Output the [x, y] coordinate of the center of the cell containing the given text.  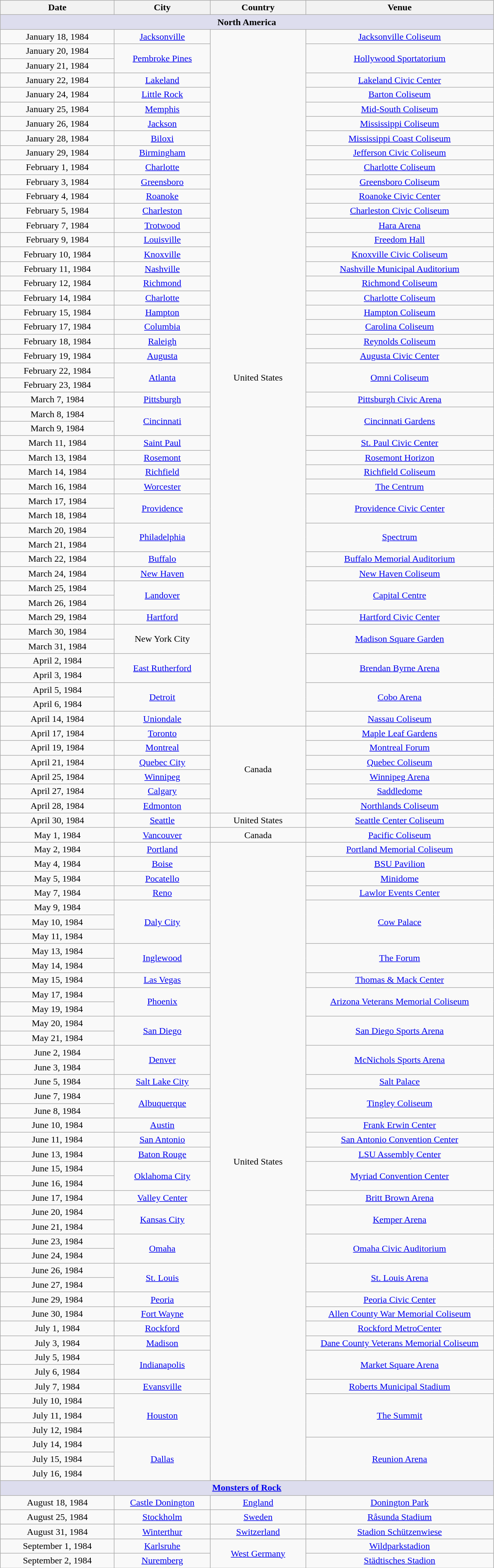
St. Paul Civic Center [400, 443]
April 2, 1984 [57, 661]
England [258, 1502]
July 1, 1984 [57, 1328]
January 26, 1984 [57, 124]
June 8, 1984 [57, 1111]
Pittsburgh Civic Arena [400, 399]
The Forum [400, 958]
Saddledome [400, 791]
January 18, 1984 [57, 37]
Date [57, 8]
Peoria [163, 1299]
Roberts Municipal Stadium [400, 1386]
Minidome [400, 878]
Frank Erwin Center [400, 1125]
Austin [163, 1125]
Buffalo [163, 559]
Jacksonville [163, 37]
Vancouver [163, 835]
March 13, 1984 [57, 458]
July 5, 1984 [57, 1358]
Mississippi Coast Coliseum [400, 138]
Jacksonville Coliseum [400, 37]
Edmonton [163, 806]
LSU Assembly Center [400, 1154]
February 7, 1984 [57, 225]
Rockford MetroCenter [400, 1328]
March 30, 1984 [57, 631]
September 1, 1984 [57, 1546]
Råsunda Stadium [400, 1517]
May 17, 1984 [57, 994]
Wildparkstadion [400, 1546]
Memphis [163, 109]
Omaha Civic Auditorium [400, 1248]
June 10, 1984 [57, 1125]
February 9, 1984 [57, 240]
Switzerland [258, 1531]
Reunion Arena [400, 1459]
New Haven [163, 574]
Cincinnati [163, 421]
Cow Palace [400, 922]
April 17, 1984 [57, 733]
Country [258, 8]
Augusta [163, 356]
Winterthur [163, 1531]
Baton Rouge [163, 1154]
May 2, 1984 [57, 849]
Detroit [163, 697]
St. Louis Arena [400, 1277]
Fort Wayne [163, 1314]
Portland Memorial Coliseum [400, 849]
Nashville Municipal Auditorium [400, 269]
San Diego [163, 1031]
Rockford [163, 1328]
Boise [163, 864]
June 16, 1984 [57, 1183]
February 18, 1984 [57, 341]
Kansas City [163, 1219]
McNichols Sports Arena [400, 1060]
Nuremberg [163, 1560]
Inglewood [163, 958]
Carolina Coliseum [400, 327]
Saint Paul [163, 443]
Winnipeg [163, 777]
March 31, 1984 [57, 646]
Omaha [163, 1248]
Pocatello [163, 878]
March 7, 1984 [57, 399]
Richmond Coliseum [400, 283]
February 1, 1984 [57, 167]
Portland [163, 849]
Hampton Coliseum [400, 312]
Richfield [163, 472]
July 15, 1984 [57, 1459]
January 21, 1984 [57, 66]
March 8, 1984 [57, 414]
July 10, 1984 [57, 1401]
July 3, 1984 [57, 1343]
March 9, 1984 [57, 429]
Birmingham [163, 153]
Barton Coliseum [400, 95]
Toronto [163, 733]
February 22, 1984 [57, 370]
Venue [400, 8]
Valley Center [163, 1198]
North America [247, 22]
June 27, 1984 [57, 1285]
January 25, 1984 [57, 109]
Las Vegas [163, 980]
July 7, 1984 [57, 1386]
Roanoke Civic Center [400, 196]
March 21, 1984 [57, 545]
August 18, 1984 [57, 1502]
Worcester [163, 487]
Allen County War Memorial Coliseum [400, 1314]
Biloxi [163, 138]
March 17, 1984 [57, 501]
May 15, 1984 [57, 980]
Hampton [163, 312]
July 12, 1984 [57, 1430]
May 7, 1984 [57, 893]
June 13, 1984 [57, 1154]
February 4, 1984 [57, 196]
Houston [163, 1415]
Oklahoma City [163, 1176]
Evansville [163, 1386]
East Rutherford [163, 668]
March 24, 1984 [57, 574]
March 14, 1984 [57, 472]
Salt Lake City [163, 1081]
Salt Palace [400, 1081]
Britt Brown Arena [400, 1198]
September 2, 1984 [57, 1560]
February 23, 1984 [57, 385]
Donington Park [400, 1502]
Sweden [258, 1517]
June 20, 1984 [57, 1212]
Spectrum [400, 537]
Omni Coliseum [400, 378]
January 22, 1984 [57, 80]
Quebec City [163, 762]
New Haven Coliseum [400, 574]
Lawlor Events Center [400, 893]
May 9, 1984 [57, 908]
Myriad Convention Center [400, 1176]
June 15, 1984 [57, 1169]
May 10, 1984 [57, 922]
Montreal [163, 748]
April 28, 1984 [57, 806]
May 5, 1984 [57, 878]
Dane County Veterans Memorial Coliseum [400, 1343]
May 4, 1984 [57, 864]
March 11, 1984 [57, 443]
February 15, 1984 [57, 312]
February 19, 1984 [57, 356]
Hollywood Sportatorium [400, 58]
Hara Arena [400, 225]
June 2, 1984 [57, 1052]
Augusta Civic Center [400, 356]
Charleston Civic Coliseum [400, 211]
Nashville [163, 269]
Buffalo Memorial Auditorium [400, 559]
Northlands Coliseum [400, 806]
June 24, 1984 [57, 1256]
Little Rock [163, 95]
January 29, 1984 [57, 153]
Brendan Byrne Arena [400, 668]
Louisville [163, 240]
Greensboro [163, 182]
Knoxville Civic Coliseum [400, 254]
Rosemont [163, 458]
January 20, 1984 [57, 51]
Rosemont Horizon [400, 458]
February 10, 1984 [57, 254]
April 25, 1984 [57, 777]
Atlanta [163, 378]
Tingley Coliseum [400, 1103]
February 12, 1984 [57, 283]
January 28, 1984 [57, 138]
May 13, 1984 [57, 951]
Montreal Forum [400, 748]
Thomas & Mack Center [400, 980]
San Antonio [163, 1140]
Kemper Arena [400, 1219]
March 25, 1984 [57, 588]
April 5, 1984 [57, 690]
July 11, 1984 [57, 1415]
April 19, 1984 [57, 748]
Winnipeg Arena [400, 777]
Greensboro Coliseum [400, 182]
St. Louis [163, 1277]
Castle Donington [163, 1502]
Albuquerque [163, 1103]
Indianapolis [163, 1365]
Capital Centre [400, 595]
Jefferson Civic Coliseum [400, 153]
Madison [163, 1343]
Reynolds Coliseum [400, 341]
June 30, 1984 [57, 1314]
Freedom Hall [400, 240]
February 11, 1984 [57, 269]
March 16, 1984 [57, 487]
August 31, 1984 [57, 1531]
Madison Square Garden [400, 639]
BSU Pavilion [400, 864]
Landover [163, 595]
Providence Civic Center [400, 508]
Lakeland [163, 80]
Nassau Coliseum [400, 719]
Richmond [163, 283]
Philadelphia [163, 537]
June 7, 1984 [57, 1096]
April 27, 1984 [57, 791]
Arizona Veterans Memorial Coliseum [400, 1002]
May 11, 1984 [57, 937]
Daly City [163, 922]
May 21, 1984 [57, 1038]
June 11, 1984 [57, 1140]
June 23, 1984 [57, 1241]
April 3, 1984 [57, 675]
Städtisches Stadion [400, 1560]
Columbia [163, 327]
Pacific Coliseum [400, 835]
Karlsruhe [163, 1546]
Roanoke [163, 196]
Lakeland Civic Center [400, 80]
Trotwood [163, 225]
June 5, 1984 [57, 1081]
New York City [163, 639]
April 30, 1984 [57, 820]
May 19, 1984 [57, 1009]
Raleigh [163, 341]
Providence [163, 508]
June 21, 1984 [57, 1227]
May 1, 1984 [57, 835]
May 14, 1984 [57, 966]
Stadion Schützenwiese [400, 1531]
Mid-South Coliseum [400, 109]
Hartford [163, 617]
Denver [163, 1060]
Pembroke Pines [163, 58]
Stockholm [163, 1517]
February 14, 1984 [57, 298]
San Antonio Convention Center [400, 1140]
Pittsburgh [163, 399]
June 29, 1984 [57, 1299]
May 20, 1984 [57, 1023]
Reno [163, 893]
Dallas [163, 1459]
The Centrum [400, 487]
March 26, 1984 [57, 602]
Quebec Coliseum [400, 762]
Peoria Civic Center [400, 1299]
February 5, 1984 [57, 211]
West Germany [258, 1553]
March 22, 1984 [57, 559]
June 17, 1984 [57, 1198]
Mississippi Coliseum [400, 124]
The Summit [400, 1415]
Uniondale [163, 719]
Jackson [163, 124]
June 3, 1984 [57, 1067]
Maple Leaf Gardens [400, 733]
Charleston [163, 211]
Monsters of Rock [247, 1488]
March 29, 1984 [57, 617]
August 25, 1984 [57, 1517]
Seattle Center Coliseum [400, 820]
June 26, 1984 [57, 1270]
San Diego Sports Arena [400, 1031]
April 6, 1984 [57, 704]
February 3, 1984 [57, 182]
March 20, 1984 [57, 530]
March 18, 1984 [57, 516]
Market Square Arena [400, 1365]
July 14, 1984 [57, 1444]
Cobo Arena [400, 697]
Hartford Civic Center [400, 617]
April 21, 1984 [57, 762]
January 24, 1984 [57, 95]
July 16, 1984 [57, 1473]
Cincinnati Gardens [400, 421]
Calgary [163, 791]
Richfield Coliseum [400, 472]
Phoenix [163, 1002]
February 17, 1984 [57, 327]
Seattle [163, 820]
April 14, 1984 [57, 719]
July 6, 1984 [57, 1372]
Knoxville [163, 254]
City [163, 8]
